Return the [x, y] coordinate for the center point of the cell that contains the specified text.  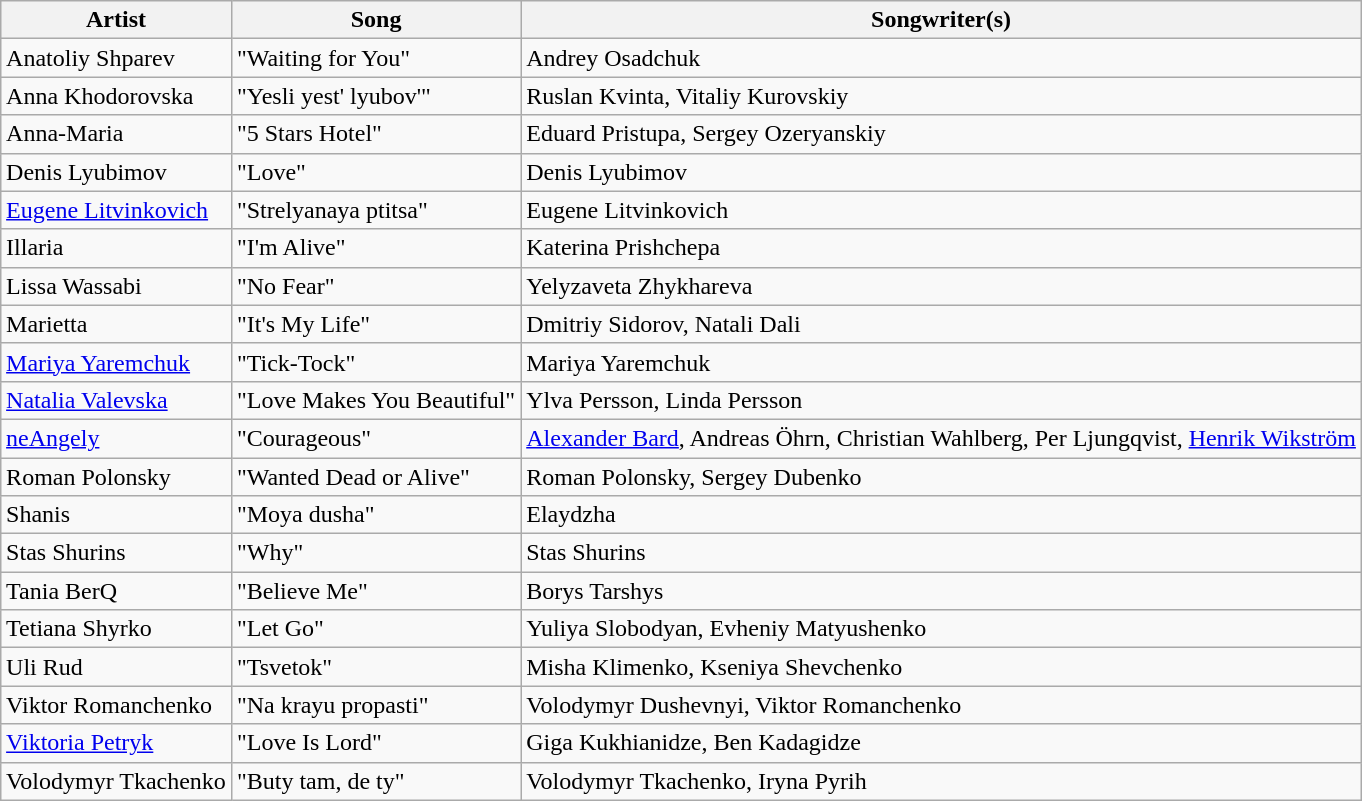
Uli Rud [116, 667]
"Strelyanaya ptitsa" [376, 210]
Anna-Maria [116, 134]
"Love Is Lord" [376, 743]
"Na krayu propasti" [376, 705]
Songwriter(s) [942, 20]
Roman Polonsky [116, 477]
Anatoliy Shparev [116, 58]
"5 Stars Hotel" [376, 134]
Ruslan Kvinta, Vitaliy Kurovskiy [942, 96]
"No Fear" [376, 286]
Song [376, 20]
Lissa Wassabi [116, 286]
Tetiana Shyrko [116, 629]
Ylva Persson, Linda Persson [942, 400]
"Waiting for You" [376, 58]
"Yesli yest' lyubov'" [376, 96]
Giga Kukhianidze, Ben Kadagidze [942, 743]
Viktoria Petryk [116, 743]
"Love Makes You Beautiful" [376, 400]
Illaria [116, 248]
Dmitriy Sidorov, Natali Dali [942, 324]
Marietta [116, 324]
Borys Tarshys [942, 591]
"Moya dusha" [376, 515]
"Buty tam, de ty" [376, 781]
Tania BerQ [116, 591]
"Courageous" [376, 438]
"Tick-Tock" [376, 362]
Roman Polonsky, Sergey Dubenko [942, 477]
"Believe Me" [376, 591]
Shanis [116, 515]
"Why" [376, 553]
Artist [116, 20]
"Let Go" [376, 629]
Volodymyr Tkachenko, Iryna Pyrih [942, 781]
Alexander Bard, Andreas Öhrn, Christian Wahlberg, Per Ljungqvist, Henrik Wikström [942, 438]
Eduard Pristupa, Sergey Ozeryanskiy [942, 134]
"Tsvetok" [376, 667]
neAngely [116, 438]
Viktor Romanchenko [116, 705]
"Love" [376, 172]
Katerina Prishchepa [942, 248]
Elaydzha [942, 515]
Yuliya Slobodyan, Evheniy Matyushenko [942, 629]
Andrey Osadchuk [942, 58]
"I'm Alive" [376, 248]
Misha Klimenko, Kseniya Shevchenko [942, 667]
Anna Khodorovska [116, 96]
Natalia Valevska [116, 400]
"It's My Life" [376, 324]
Volodymyr Dushevnyi, Viktor Romanchenko [942, 705]
Volodymyr Tkachenko [116, 781]
Yelyzaveta Zhykhareva [942, 286]
"Wanted Dead or Alive" [376, 477]
